Locate the cell with the specified text and output its [X, Y] center coordinate. 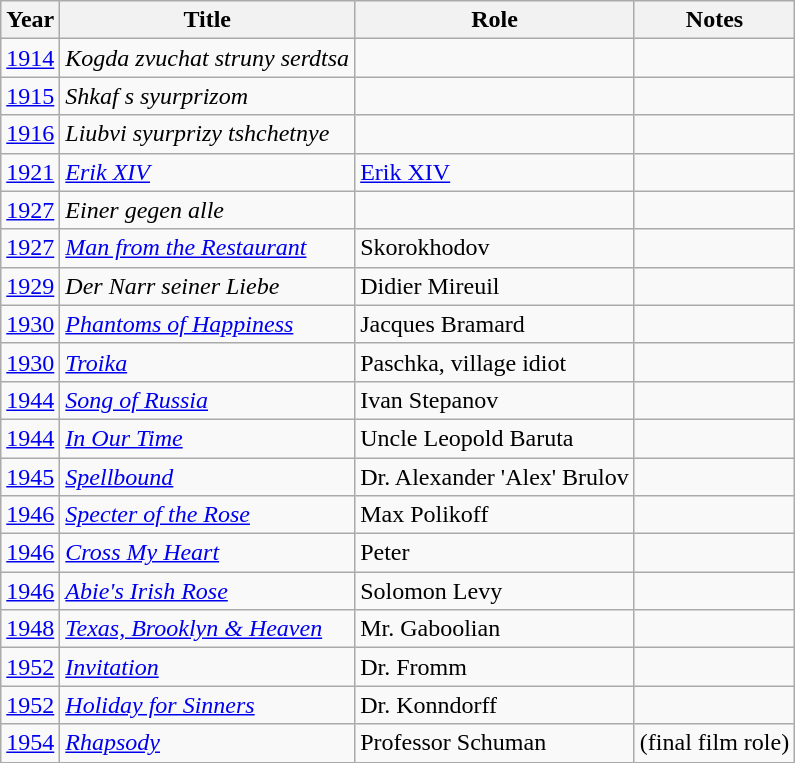
Dr. Konndorff [495, 705]
Role [495, 20]
1948 [30, 629]
Peter [495, 553]
Specter of the Rose [208, 515]
Didier Mireuil [495, 286]
Rhapsody [208, 743]
Mr. Gaboolian [495, 629]
Title [208, 20]
Notes [714, 20]
Man from the Restaurant [208, 248]
Max Polikoff [495, 515]
1945 [30, 477]
1916 [30, 134]
1914 [30, 58]
In Our Time [208, 438]
1929 [30, 286]
Einer gegen alle [208, 210]
(final film role) [714, 743]
Skorokhodov [495, 248]
Texas, Brooklyn & Heaven [208, 629]
Dr. Alexander 'Alex' Brulov [495, 477]
Liubvi syurprizy tshchetnye [208, 134]
Cross My Heart [208, 553]
Ivan Stepanov [495, 400]
Der Narr seiner Liebe [208, 286]
Year [30, 20]
Professor Schuman [495, 743]
Dr. Fromm [495, 667]
Uncle Leopold Baruta [495, 438]
Abie's Irish Rose [208, 591]
1915 [30, 96]
Jacques Bramard [495, 324]
Shkaf s syurprizom [208, 96]
Invitation [208, 667]
Paschka, village idiot [495, 362]
Solomon Levy [495, 591]
Kogda zvuchat struny serdtsa [208, 58]
Holiday for Sinners [208, 705]
Spellbound [208, 477]
Song of Russia [208, 400]
1954 [30, 743]
1921 [30, 172]
Troika [208, 362]
Phantoms of Happiness [208, 324]
